Return the [x, y] coordinate for the center point of the cell that contains the specified text.  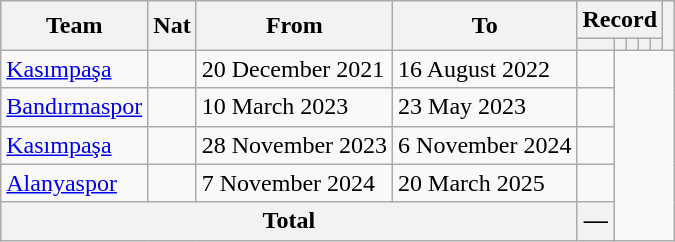
20 December 2021 [294, 69]
Record [620, 20]
7 November 2024 [294, 183]
From [294, 26]
To [485, 26]
Nat [172, 26]
10 March 2023 [294, 107]
— [596, 221]
20 March 2025 [485, 183]
16 August 2022 [485, 69]
Alanyaspor [74, 183]
6 November 2024 [485, 145]
Bandırmaspor [74, 107]
28 November 2023 [294, 145]
Team [74, 26]
23 May 2023 [485, 107]
Total [289, 221]
